Capture the cell that displays the provided text and extract its (X, Y) central coordinate. 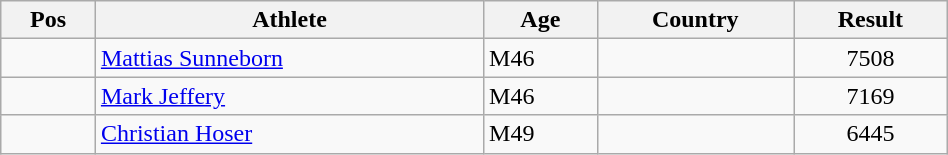
Christian Hoser (289, 134)
7508 (871, 58)
6445 (871, 134)
Mark Jeffery (289, 96)
7169 (871, 96)
M49 (540, 134)
Result (871, 20)
Country (696, 20)
Age (540, 20)
Mattias Sunneborn (289, 58)
Athlete (289, 20)
Pos (48, 20)
